Scan for the cell matching the given text and deliver its [X, Y] coordinate at center. 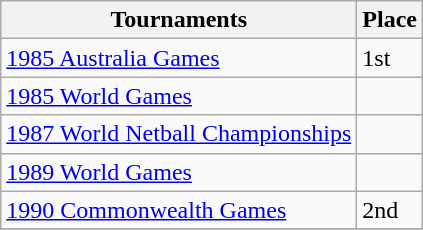
Place [390, 20]
1989 World Games [179, 172]
Tournaments [179, 20]
1990 Commonwealth Games [179, 210]
1987 World Netball Championships [179, 134]
1st [390, 58]
1985 Australia Games [179, 58]
1985 World Games [179, 96]
2nd [390, 210]
